Detect which cell encompasses the target text, then output its (X, Y) center coordinate. 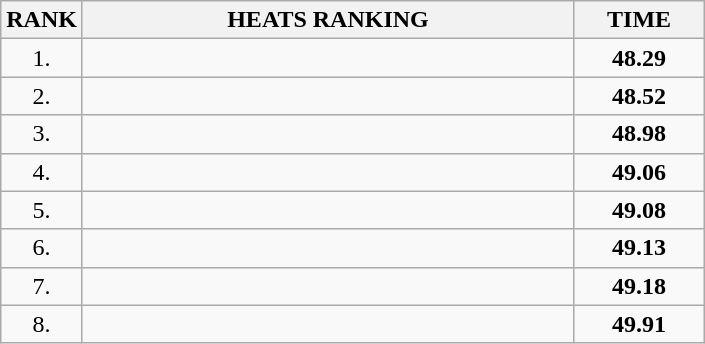
TIME (640, 20)
49.13 (640, 248)
4. (42, 172)
49.08 (640, 210)
1. (42, 58)
7. (42, 286)
49.91 (640, 324)
48.29 (640, 58)
RANK (42, 20)
8. (42, 324)
3. (42, 134)
49.06 (640, 172)
2. (42, 96)
5. (42, 210)
HEATS RANKING (328, 20)
48.52 (640, 96)
49.18 (640, 286)
48.98 (640, 134)
6. (42, 248)
